For the text-containing cell, return its midpoint in (x, y) coordinate format. 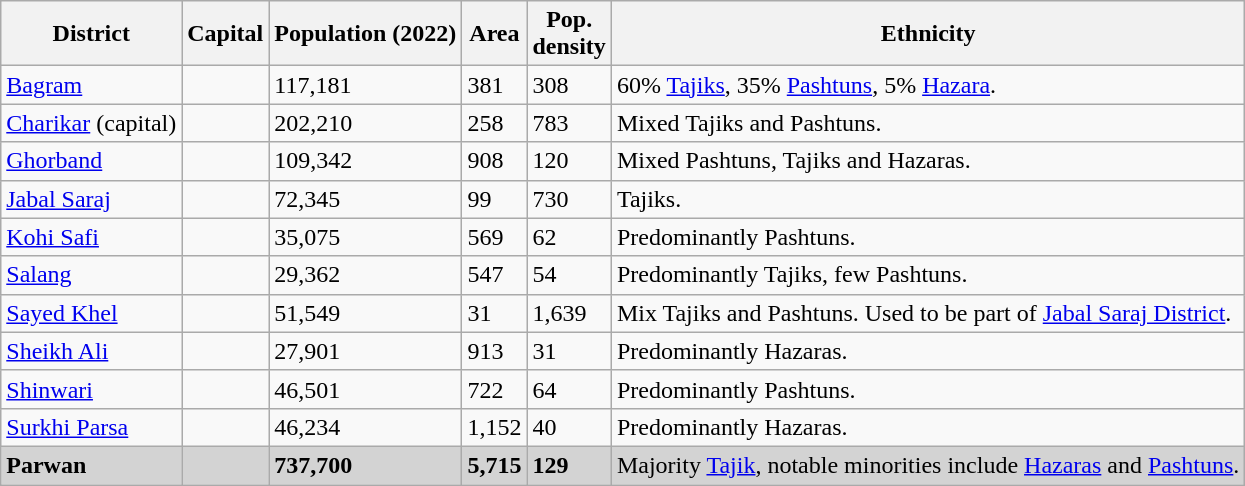
308 (569, 85)
Surkhi Parsa (92, 427)
62 (569, 237)
109,342 (366, 161)
Predominantly Tajiks, few Pashtuns. (928, 275)
27,901 (366, 351)
381 (494, 85)
1,639 (569, 313)
202,210 (366, 123)
99 (494, 199)
Bagram (92, 85)
35,075 (366, 237)
722 (494, 389)
46,501 (366, 389)
Tajiks. (928, 199)
64 (569, 389)
54 (569, 275)
Mix Tajiks and Pashtuns. Used to be part of Jabal Saraj District. (928, 313)
Majority Tajik, notable minorities include Hazaras and Pashtuns. (928, 465)
Ethnicity (928, 34)
29,362 (366, 275)
Mixed Pashtuns, Tajiks and Hazaras. (928, 161)
913 (494, 351)
Capital (226, 34)
129 (569, 465)
117,181 (366, 85)
737,700 (366, 465)
Pop.density (569, 34)
1,152 (494, 427)
Parwan (92, 465)
Jabal Saraj (92, 199)
Population (2022) (366, 34)
40 (569, 427)
5,715 (494, 465)
783 (569, 123)
Salang (92, 275)
Charikar (capital) (92, 123)
72,345 (366, 199)
547 (494, 275)
730 (569, 199)
Kohi Safi (92, 237)
51,549 (366, 313)
60% Tajiks, 35% Pashtuns, 5% Hazara. (928, 85)
908 (494, 161)
Sayed Khel (92, 313)
Area (494, 34)
District (92, 34)
569 (494, 237)
Sheikh Ali (92, 351)
46,234 (366, 427)
Shinwari (92, 389)
Ghorband (92, 161)
120 (569, 161)
Mixed Tajiks and Pashtuns. (928, 123)
258 (494, 123)
